Capture the cell that displays the provided text and extract its (X, Y) central coordinate. 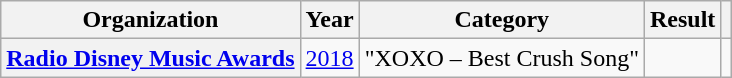
2018 (330, 58)
Radio Disney Music Awards (150, 58)
Organization (150, 20)
Category (502, 20)
Result (682, 20)
Year (330, 20)
"XOXO – Best Crush Song" (502, 58)
